Locate the cell with the specified text and output its (X, Y) center coordinate. 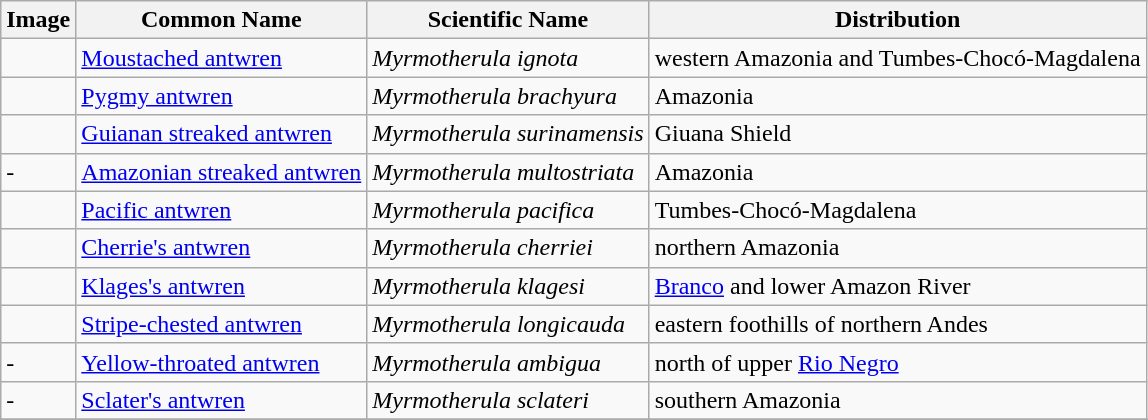
Klages's antwren (222, 286)
Myrmotherula surinamensis (508, 134)
Myrmotherula ambigua (508, 362)
western Amazonia and Tumbes-Chocó-Magdalena (898, 58)
Myrmotherula sclateri (508, 400)
Amazonian streaked antwren (222, 172)
Image (38, 20)
Myrmotherula multostriata (508, 172)
Tumbes-Chocó-Magdalena (898, 210)
Pacific antwren (222, 210)
Stripe-chested antwren (222, 324)
Myrmotherula pacifica (508, 210)
Moustached antwren (222, 58)
Branco and lower Amazon River (898, 286)
Giuana Shield (898, 134)
Sclater's antwren (222, 400)
Myrmotherula klagesi (508, 286)
Yellow-throated antwren (222, 362)
northern Amazonia (898, 248)
Myrmotherula cherriei (508, 248)
Myrmotherula longicauda (508, 324)
southern Amazonia (898, 400)
Distribution (898, 20)
Cherrie's antwren (222, 248)
Common Name (222, 20)
eastern foothills of northern Andes (898, 324)
Pygmy antwren (222, 96)
Guianan streaked antwren (222, 134)
Myrmotherula ignota (508, 58)
Myrmotherula brachyura (508, 96)
Scientific Name (508, 20)
north of upper Rio Negro (898, 362)
